Identify which cell holds the provided text, then report its (x, y) central coordinate. 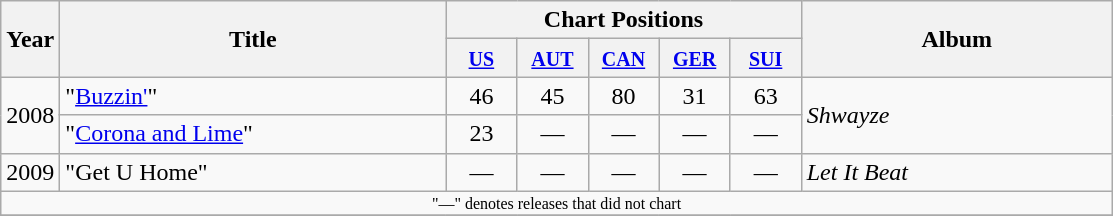
CAN (624, 58)
GER (694, 58)
2008 (30, 115)
Title (253, 39)
Shwayze (956, 115)
23 (482, 134)
SUI (766, 58)
Year (30, 39)
Album (956, 39)
Let It Beat (956, 172)
45 (552, 96)
2009 (30, 172)
31 (694, 96)
"Buzzin'" (253, 96)
"Corona and Lime" (253, 134)
"Get U Home" (253, 172)
US (482, 58)
63 (766, 96)
AUT (552, 58)
80 (624, 96)
46 (482, 96)
Chart Positions (624, 20)
"—" denotes releases that did not chart (557, 203)
